Capture the cell that displays the provided text and extract its [X, Y] central coordinate. 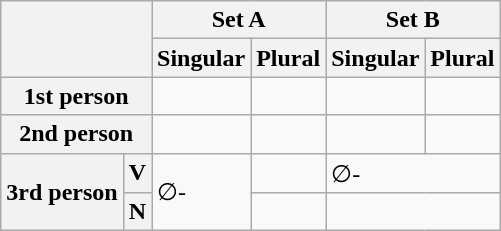
1st person [76, 96]
Set A [239, 20]
2nd person [76, 134]
3rd person [62, 192]
Set B [413, 20]
N [137, 212]
V [137, 173]
